From the cell containing the given text, extract its center point as (X, Y) coordinate. 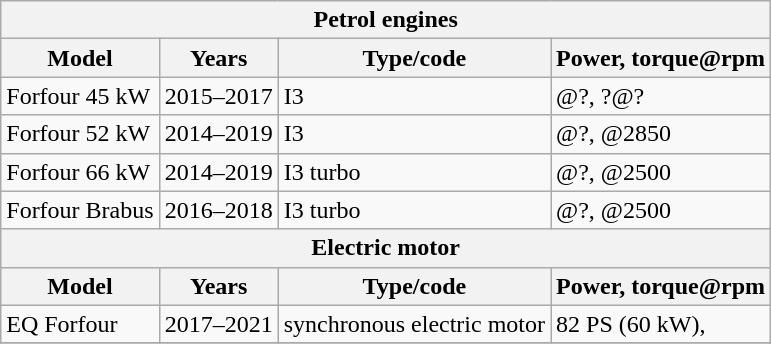
Forfour 66 kW (80, 172)
2015–2017 (218, 96)
2017–2021 (218, 324)
Petrol engines (386, 20)
Forfour 52 kW (80, 134)
2016–2018 (218, 210)
@?, @2850 (661, 134)
Forfour Brabus (80, 210)
Forfour 45 kW (80, 96)
@?, ?@? (661, 96)
EQ Forfour (80, 324)
82 PS (60 kW), (661, 324)
Electric motor (386, 248)
synchronous electric motor (414, 324)
